Provide the (x, y) coordinate of the cell's center where the given text is located.  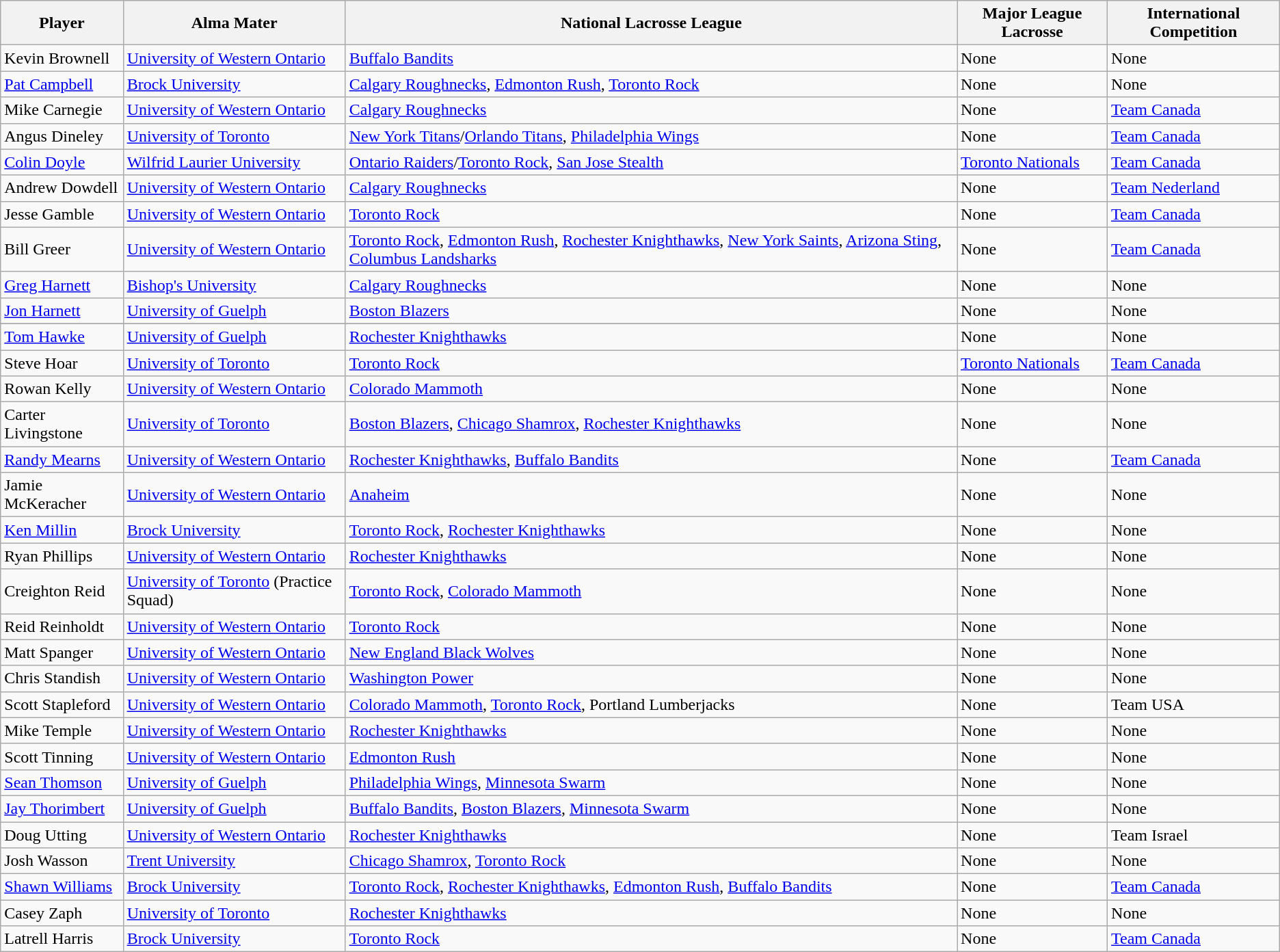
Jesse Gamble (62, 214)
Boston Blazers (651, 310)
Latrell Harris (62, 939)
Randy Mearns (62, 460)
Carter Livingstone (62, 424)
Toronto Rock, Rochester Knighthawks, Edmonton Rush, Buffalo Bandits (651, 887)
Josh Wasson (62, 861)
Casey Zaph (62, 913)
Anaheim (651, 495)
Trent University (234, 861)
Reid Reinholdt (62, 626)
International Competition (1194, 23)
Chris Standish (62, 678)
Edmonton Rush (651, 756)
Boston Blazers, Chicago Shamrox, Rochester Knighthawks (651, 424)
Player (62, 23)
Steve Hoar (62, 363)
Philadelphia Wings, Minnesota Swarm (651, 782)
Colin Doyle (62, 162)
Buffalo Bandits, Boston Blazers, Minnesota Swarm (651, 808)
Rowan Kelly (62, 389)
Team USA (1194, 704)
Team Israel (1194, 835)
Doug Utting (62, 835)
Sean Thomson (62, 782)
Wilfrid Laurier University (234, 162)
Shawn Williams (62, 887)
Andrew Dowdell (62, 188)
Scott Tinning (62, 756)
Calgary Roughnecks, Edmonton Rush, Toronto Rock (651, 84)
Bishop's University (234, 285)
Ken Millin (62, 530)
Greg Harnett (62, 285)
Toronto Rock, Colorado Mammoth (651, 591)
Chicago Shamrox, Toronto Rock (651, 861)
Mike Carnegie (62, 110)
Angus Dineley (62, 136)
Washington Power (651, 678)
Scott Stapleford (62, 704)
Toronto Rock, Edmonton Rush, Rochester Knighthawks, New York Saints, Arizona Sting, Columbus Landsharks (651, 249)
Kevin Brownell (62, 58)
Jamie McKeracher (62, 495)
Toronto Rock, Rochester Knighthawks (651, 530)
National Lacrosse League (651, 23)
Pat Campbell (62, 84)
Colorado Mammoth, Toronto Rock, Portland Lumberjacks (651, 704)
Creighton Reid (62, 591)
Rochester Knighthawks, Buffalo Bandits (651, 460)
Matt Spanger (62, 652)
Ontario Raiders/Toronto Rock, San Jose Stealth (651, 162)
University of Toronto (Practice Squad) (234, 591)
Jay Thorimbert (62, 808)
Jon Harnett (62, 310)
Major League Lacrosse (1032, 23)
New England Black Wolves (651, 652)
Tom Hawke (62, 336)
Bill Greer (62, 249)
Colorado Mammoth (651, 389)
Alma Mater (234, 23)
Ryan Phillips (62, 556)
Mike Temple (62, 730)
New York Titans/Orlando Titans, Philadelphia Wings (651, 136)
Buffalo Bandits (651, 58)
Team Nederland (1194, 188)
